Extract the [X, Y] coordinate from the center of the cell holding the provided text.  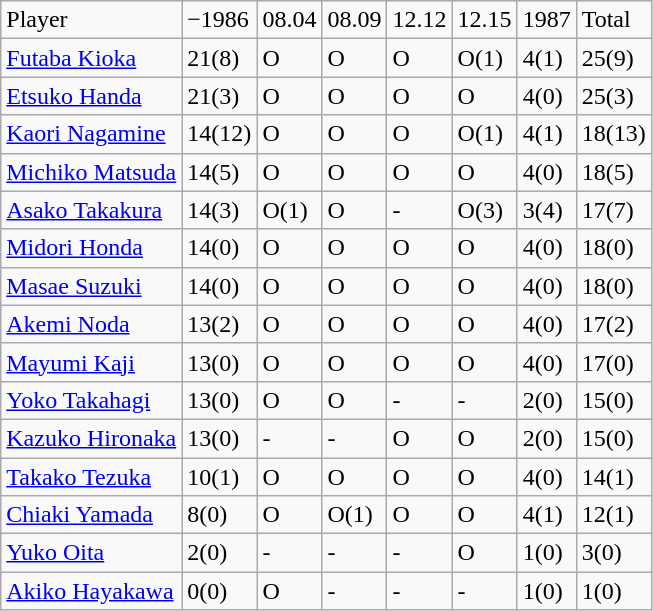
3(4) [546, 210]
Mayumi Kaji [92, 362]
Total [614, 20]
O(3) [484, 210]
3(0) [614, 553]
17(2) [614, 324]
0(0) [220, 591]
−1986 [220, 20]
14(5) [220, 172]
Chiaki Yamada [92, 515]
12.15 [484, 20]
Michiko Matsuda [92, 172]
Masae Suzuki [92, 286]
12.12 [420, 20]
Midori Honda [92, 248]
18(5) [614, 172]
Asako Takakura [92, 210]
08.09 [354, 20]
21(3) [220, 96]
21(8) [220, 58]
8(0) [220, 515]
Yoko Takahagi [92, 400]
Etsuko Handa [92, 96]
08.04 [290, 20]
Player [92, 20]
25(3) [614, 96]
Akiko Hayakawa [92, 591]
Takako Tezuka [92, 477]
12(1) [614, 515]
10(1) [220, 477]
14(3) [220, 210]
14(1) [614, 477]
17(0) [614, 362]
Futaba Kioka [92, 58]
Kaori Nagamine [92, 134]
25(9) [614, 58]
18(13) [614, 134]
Akemi Noda [92, 324]
Yuko Oita [92, 553]
Kazuko Hironaka [92, 438]
13(2) [220, 324]
1987 [546, 20]
14(12) [220, 134]
17(7) [614, 210]
